Find where the given text appears and provide that cell's center as [x, y] coordinate. 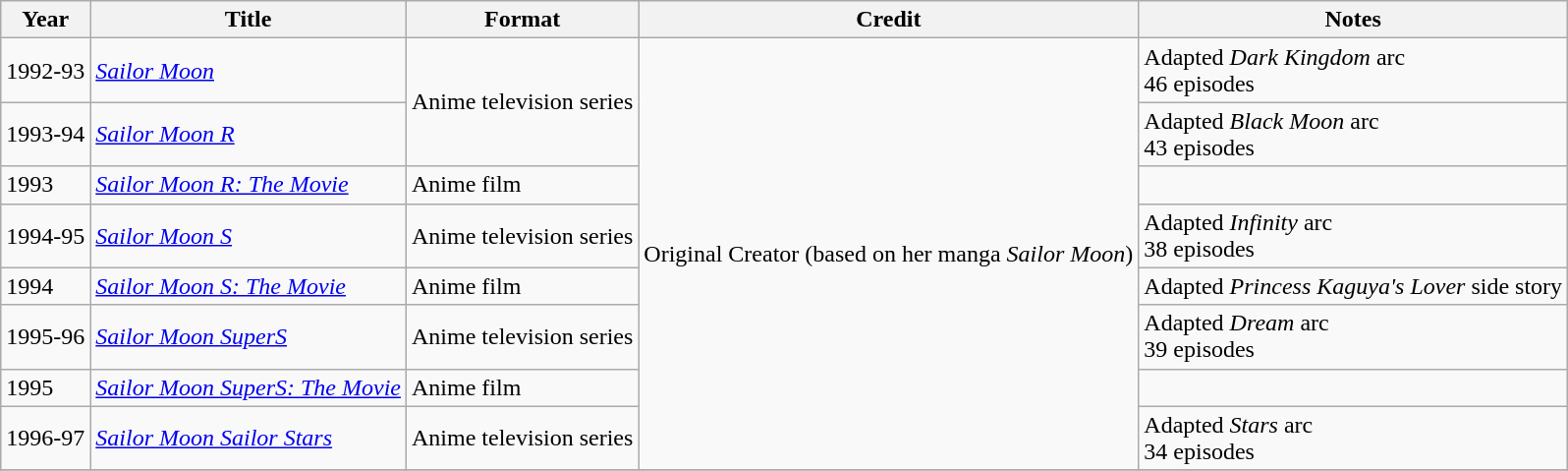
Adapted Black Moon arc43 episodes [1354, 134]
Adapted Dark Kingdom arc46 episodes [1354, 71]
Year [45, 20]
1994 [45, 286]
Adapted Stars arc34 episodes [1354, 439]
1992-93 [45, 71]
Sailor Moon Sailor Stars [249, 439]
1995-96 [45, 336]
Original Creator (based on her manga Sailor Moon) [888, 255]
1994-95 [45, 236]
1993 [45, 185]
Sailor Moon SuperS: The Movie [249, 387]
Adapted Dream arc39 episodes [1354, 336]
Sailor Moon S: The Movie [249, 286]
Format [522, 20]
1993-94 [45, 134]
Credit [888, 20]
Title [249, 20]
Sailor Moon S [249, 236]
Adapted Princess Kaguya's Lover side story [1354, 286]
1996-97 [45, 439]
Sailor Moon [249, 71]
Sailor Moon R: The Movie [249, 185]
1995 [45, 387]
Adapted Infinity arc38 episodes [1354, 236]
Sailor Moon SuperS [249, 336]
Sailor Moon R [249, 134]
Notes [1354, 20]
